Capture the cell that displays the provided text and extract its (x, y) central coordinate. 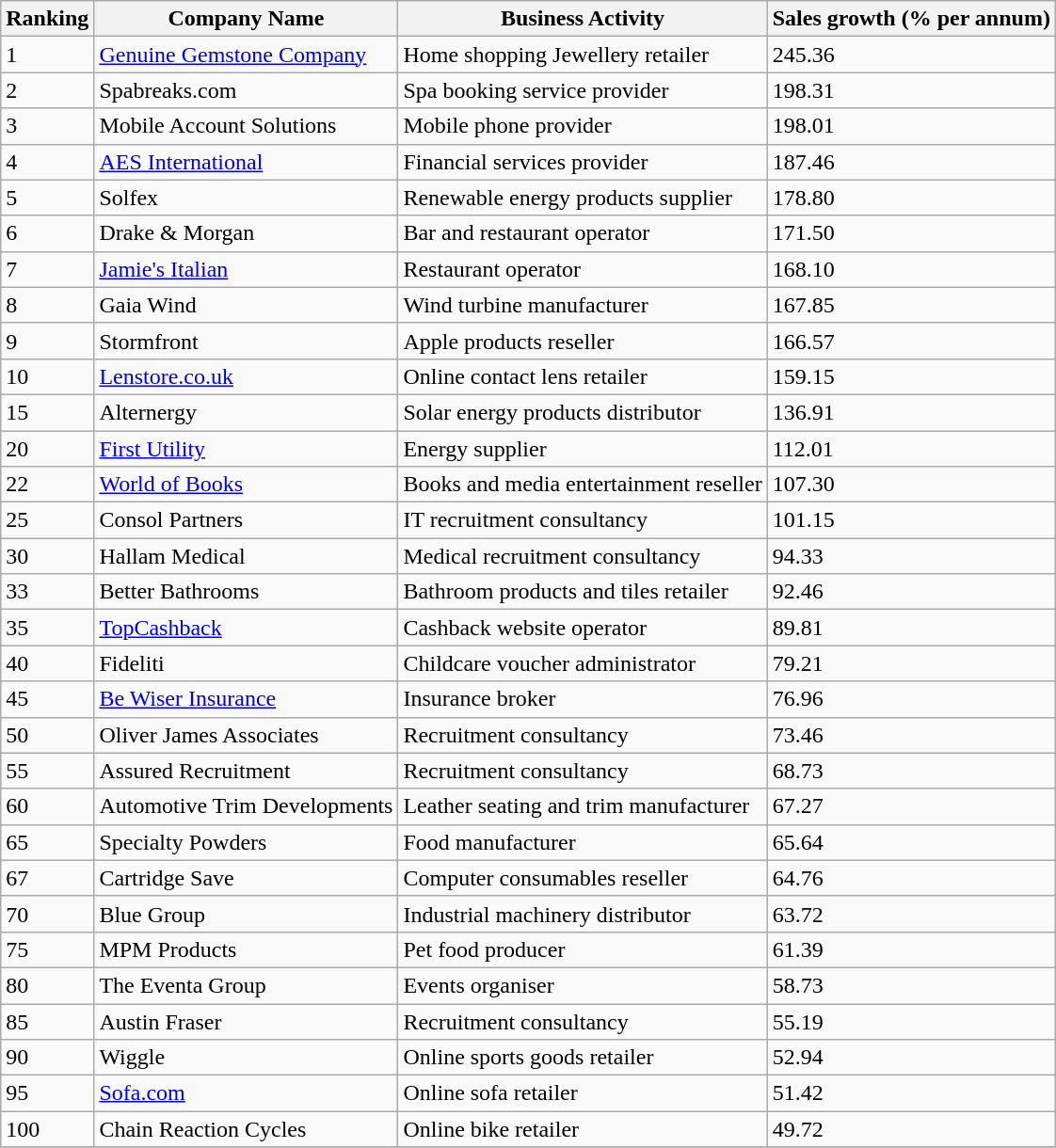
Chain Reaction Cycles (247, 1129)
80 (47, 985)
Be Wiser Insurance (247, 699)
89.81 (911, 628)
Business Activity (583, 19)
Food manufacturer (583, 842)
22 (47, 485)
AES International (247, 162)
55 (47, 771)
95 (47, 1093)
Online sports goods retailer (583, 1058)
Books and media entertainment reseller (583, 485)
67 (47, 878)
Specialty Powders (247, 842)
171.50 (911, 233)
10 (47, 376)
Austin Fraser (247, 1021)
49.72 (911, 1129)
159.15 (911, 376)
Consol Partners (247, 520)
30 (47, 556)
3 (47, 126)
101.15 (911, 520)
Online contact lens retailer (583, 376)
168.10 (911, 269)
107.30 (911, 485)
52.94 (911, 1058)
4 (47, 162)
35 (47, 628)
Sales growth (% per annum) (911, 19)
Childcare voucher administrator (583, 663)
Wiggle (247, 1058)
Drake & Morgan (247, 233)
Lenstore.co.uk (247, 376)
90 (47, 1058)
73.46 (911, 735)
Solar energy products distributor (583, 412)
67.27 (911, 806)
15 (47, 412)
198.01 (911, 126)
TopCashback (247, 628)
75 (47, 949)
8 (47, 305)
167.85 (911, 305)
Home shopping Jewellery retailer (583, 55)
Fideliti (247, 663)
7 (47, 269)
45 (47, 699)
Blue Group (247, 914)
Spa booking service provider (583, 90)
63.72 (911, 914)
Ranking (47, 19)
20 (47, 449)
Automotive Trim Developments (247, 806)
Better Bathrooms (247, 592)
Mobile phone provider (583, 126)
64.76 (911, 878)
Oliver James Associates (247, 735)
58.73 (911, 985)
136.91 (911, 412)
25 (47, 520)
Medical recruitment consultancy (583, 556)
70 (47, 914)
65 (47, 842)
Assured Recruitment (247, 771)
50 (47, 735)
1 (47, 55)
33 (47, 592)
100 (47, 1129)
79.21 (911, 663)
Bathroom products and tiles retailer (583, 592)
5 (47, 198)
Gaia Wind (247, 305)
9 (47, 341)
Sofa.com (247, 1093)
Insurance broker (583, 699)
Online sofa retailer (583, 1093)
61.39 (911, 949)
Leather seating and trim manufacturer (583, 806)
6 (47, 233)
166.57 (911, 341)
Restaurant operator (583, 269)
51.42 (911, 1093)
245.36 (911, 55)
68.73 (911, 771)
40 (47, 663)
85 (47, 1021)
Online bike retailer (583, 1129)
Genuine Gemstone Company (247, 55)
Financial services provider (583, 162)
60 (47, 806)
Cashback website operator (583, 628)
Spabreaks.com (247, 90)
198.31 (911, 90)
The Eventa Group (247, 985)
Pet food producer (583, 949)
IT recruitment consultancy (583, 520)
76.96 (911, 699)
Mobile Account Solutions (247, 126)
55.19 (911, 1021)
Cartridge Save (247, 878)
112.01 (911, 449)
Industrial machinery distributor (583, 914)
Solfex (247, 198)
94.33 (911, 556)
Renewable energy products supplier (583, 198)
Bar and restaurant operator (583, 233)
MPM Products (247, 949)
Alternergy (247, 412)
Hallam Medical (247, 556)
World of Books (247, 485)
Apple products reseller (583, 341)
Energy supplier (583, 449)
92.46 (911, 592)
Wind turbine manufacturer (583, 305)
Computer consumables reseller (583, 878)
2 (47, 90)
187.46 (911, 162)
First Utility (247, 449)
Company Name (247, 19)
65.64 (911, 842)
178.80 (911, 198)
Events organiser (583, 985)
Stormfront (247, 341)
Jamie's Italian (247, 269)
